Detect which cell encompasses the target text, then output its [x, y] center coordinate. 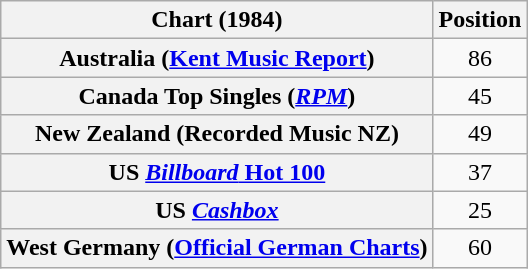
Canada Top Singles (RPM) [217, 96]
37 [480, 172]
US Billboard Hot 100 [217, 172]
86 [480, 58]
25 [480, 210]
Australia (Kent Music Report) [217, 58]
45 [480, 96]
US Cashbox [217, 210]
60 [480, 248]
Position [480, 20]
Chart (1984) [217, 20]
49 [480, 134]
West Germany (Official German Charts) [217, 248]
New Zealand (Recorded Music NZ) [217, 134]
